Return (X, Y) of the center of cell containing provided text 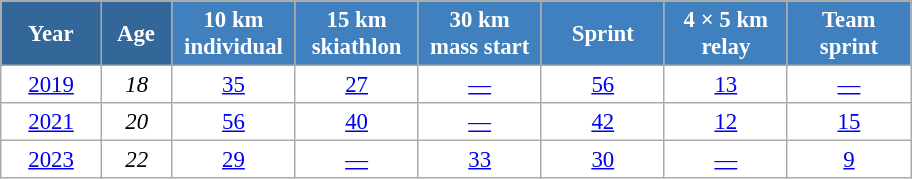
2019 (52, 85)
Age (136, 34)
33 (480, 160)
40 (356, 122)
42 (602, 122)
18 (136, 85)
35 (234, 85)
Team sprint (848, 34)
2021 (52, 122)
10 km individual (234, 34)
30 (602, 160)
15 (848, 122)
27 (356, 85)
15 km skiathlon (356, 34)
9 (848, 160)
Sprint (602, 34)
2023 (52, 160)
13 (726, 85)
30 km mass start (480, 34)
29 (234, 160)
22 (136, 160)
4 × 5 km relay (726, 34)
12 (726, 122)
Year (52, 34)
20 (136, 122)
